Pinpoint the cell where the given text exists, returning its (x, y) midpoint coordinate. 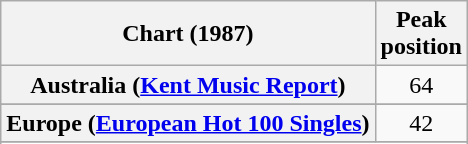
Chart (1987) (188, 34)
64 (421, 85)
42 (421, 123)
Australia (Kent Music Report) (188, 85)
Peakposition (421, 34)
Europe (European Hot 100 Singles) (188, 123)
